Extract the [x, y] coordinate from the center of the cell holding the provided text.  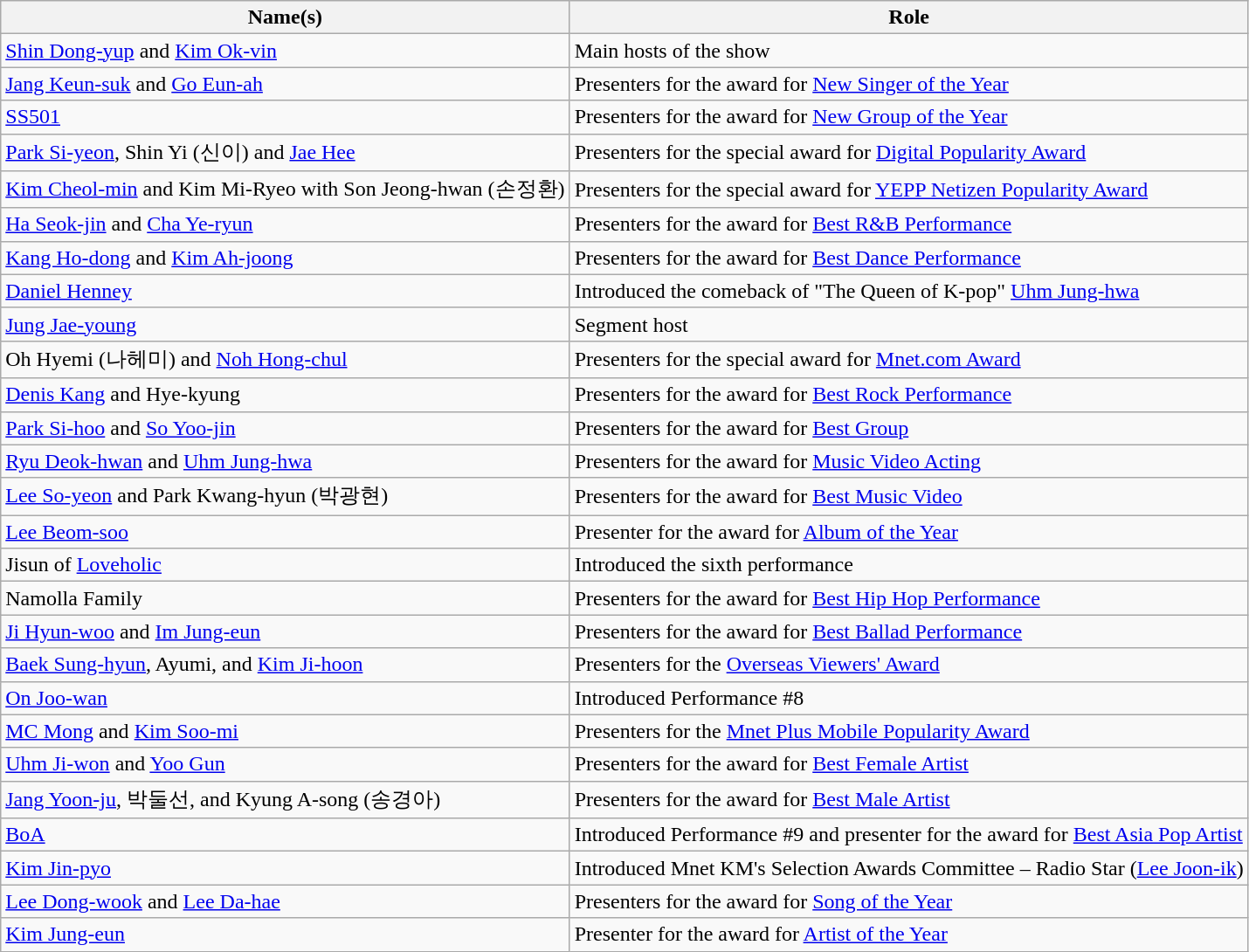
On Joo-wan [285, 698]
Presenters for the award for Best Ballad Performance [908, 631]
BoA [285, 835]
Presenters for the award for Song of the Year [908, 901]
Presenters for the special award for Mnet.com Award [908, 360]
Uhm Ji-won and Yoo Gun [285, 764]
Daniel Henney [285, 291]
Segment host [908, 324]
Ji Hyun-woo and Im Jung-eun [285, 631]
Park Si-hoo and So Yoo-jin [285, 428]
Presenter for the award for Album of the Year [908, 532]
Presenters for the Mnet Plus Mobile Popularity Award [908, 731]
Presenters for the Overseas Viewers' Award [908, 665]
Jang Yoon-ju, 박둘선, and Kyung A-song (송경아) [285, 800]
Presenters for the award for Best Group [908, 428]
Introduced the comeback of "The Queen of K-pop" Uhm Jung-hwa [908, 291]
Jisun of Loveholic [285, 565]
Presenters for the award for Best Female Artist [908, 764]
Kang Ho-dong and Kim Ah-joong [285, 258]
Presenters for the award for Music Video Acting [908, 461]
Presenters for the award for Best Hip Hop Performance [908, 598]
Baek Sung-hyun, Ayumi, and Kim Ji-hoon [285, 665]
SS501 [285, 117]
Ha Seok-jin and Cha Ye-ryun [285, 224]
Kim Jin-pyo [285, 868]
Introduced the sixth performance [908, 565]
Main hosts of the show [908, 51]
Jang Keun-suk and Go Eun-ah [285, 84]
Presenters for the award for New Singer of the Year [908, 84]
Presenters for the award for Best R&B Performance [908, 224]
Kim Cheol-min and Kim Mi-Ryeo with Son Jeong-hwan (손정환) [285, 190]
Introduced Performance #8 [908, 698]
Introduced Mnet KM's Selection Awards Committee – Radio Star (Lee Joon-ik) [908, 868]
Presenter for the award for Artist of the Year [908, 935]
Lee Beom-soo [285, 532]
Ryu Deok-hwan and Uhm Jung-hwa [285, 461]
Denis Kang and Hye-kyung [285, 395]
Presenters for the special award for YEPP Netizen Popularity Award [908, 190]
Presenters for the award for Best Dance Performance [908, 258]
Introduced Performance #9 and presenter for the award for Best Asia Pop Artist [908, 835]
Lee So-yeon and Park Kwang-hyun (박광현) [285, 496]
Oh Hyemi (나헤미) and Noh Hong-chul [285, 360]
Presenters for the award for Best Music Video [908, 496]
Shin Dong-yup and Kim Ok-vin [285, 51]
Kim Jung-eun [285, 935]
Role [908, 17]
Jung Jae-young [285, 324]
Park Si-yeon, Shin Yi (신이) and Jae Hee [285, 152]
Name(s) [285, 17]
Lee Dong-wook and Lee Da-hae [285, 901]
Namolla Family [285, 598]
Presenters for the award for Best Male Artist [908, 800]
Presenters for the award for New Group of the Year [908, 117]
Presenters for the award for Best Rock Performance [908, 395]
MC Mong and Kim Soo-mi [285, 731]
Presenters for the special award for Digital Popularity Award [908, 152]
